Search for the cell housing the specified text and yield its (X, Y) center coordinate. 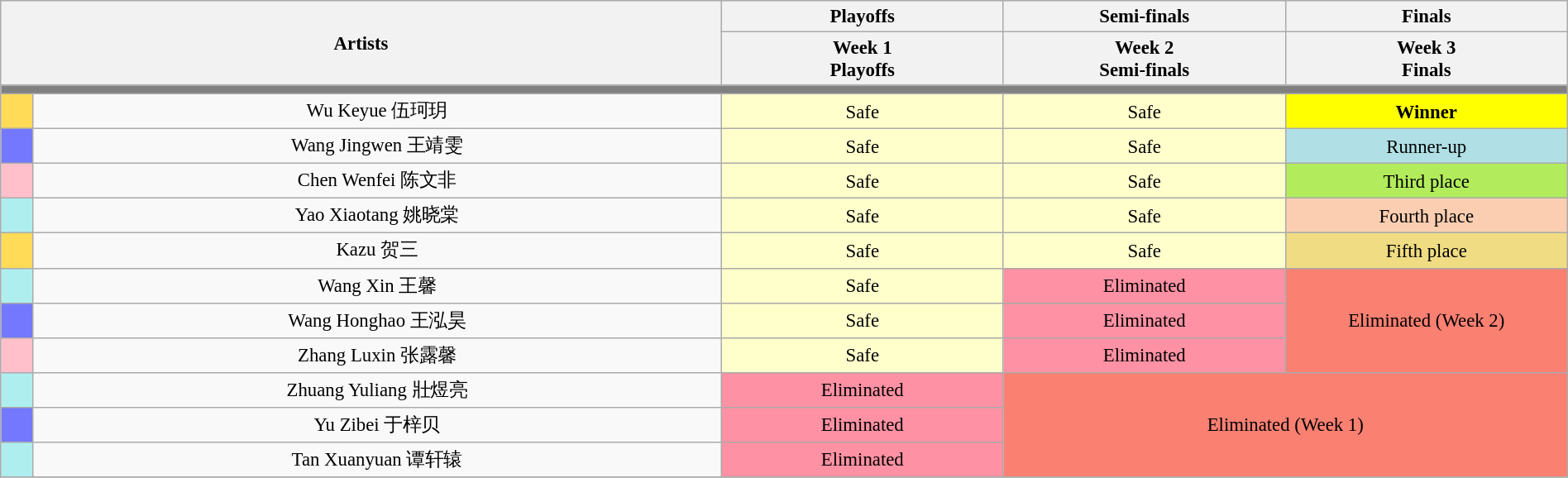
Chen Wenfei 陈文非 (377, 181)
Tan Xuanyuan 谭轩辕 (377, 460)
Playoffs (862, 17)
Winner (1426, 112)
Yao Xiaotang 姚晓棠 (377, 216)
Third place (1426, 181)
Wu Keyue 伍珂玥 (377, 112)
Eliminated (Week 2) (1426, 320)
Fourth place (1426, 216)
Wang Jingwen 王靖雯 (377, 146)
Wang Xin 王馨 (377, 285)
Wang Honghao 王泓昊 (377, 320)
Week 3 Finals (1426, 60)
Runner-up (1426, 146)
Week 2 Semi-finals (1145, 60)
Fifth place (1426, 251)
Eliminated (Week 1) (1285, 424)
Semi-finals (1145, 17)
Zhuang Yuliang 壯煜亮 (377, 390)
Artists (361, 43)
Finals (1426, 17)
Yu Zibei 于梓贝 (377, 425)
Week 1 Playoffs (862, 60)
Zhang Luxin 张露馨 (377, 355)
Kazu 贺三 (377, 251)
